From the cell containing the given text, extract its center point as (x, y) coordinate. 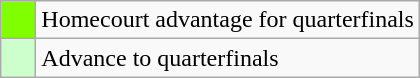
Homecourt advantage for quarterfinals (228, 20)
Advance to quarterfinals (228, 58)
